Provide the [X, Y] coordinate of the cell's center where the given text is located.  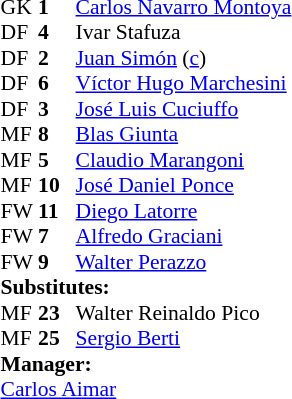
Blas Giunta [184, 135]
8 [57, 135]
4 [57, 33]
10 [57, 185]
Claudio Marangoni [184, 160]
23 [57, 313]
Walter Perazzo [184, 262]
Diego Latorre [184, 211]
José Luis Cuciuffo [184, 109]
3 [57, 109]
5 [57, 160]
9 [57, 262]
Walter Reinaldo Pico [184, 313]
Substitutes: [146, 287]
2 [57, 58]
Sergio Berti [184, 339]
Ivar Stafuza [184, 33]
6 [57, 83]
Juan Simón (c) [184, 58]
Manager: [146, 364]
25 [57, 339]
Alfredo Graciani [184, 237]
11 [57, 211]
José Daniel Ponce [184, 185]
7 [57, 237]
Víctor Hugo Marchesini [184, 83]
